Return [X, Y] of the center of cell containing provided text 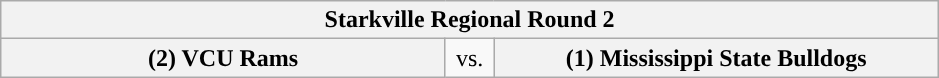
(2) VCU Rams [224, 58]
Starkville Regional Round 2 [470, 20]
(1) Mississippi State Bulldogs [716, 58]
vs. [470, 58]
